Search for the cell housing the specified text and yield its [X, Y] center coordinate. 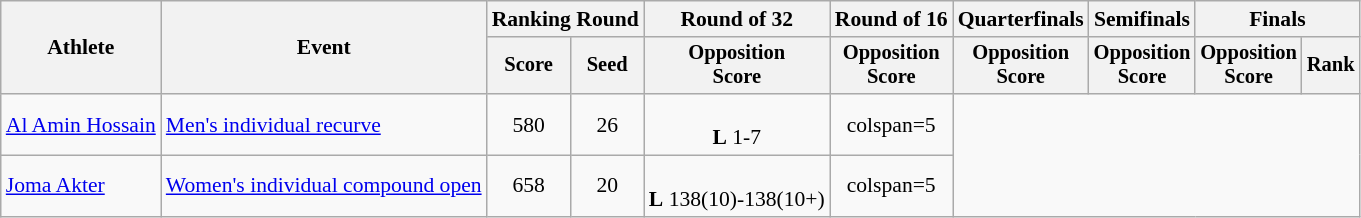
Semifinals [1142, 19]
Ranking Round [566, 19]
Athlete [81, 48]
Rank [1331, 66]
580 [529, 124]
658 [529, 186]
20 [608, 186]
26 [608, 124]
L 138(10)-138(10+) [737, 186]
Joma Akter [81, 186]
Round of 32 [737, 19]
Seed [608, 66]
Quarterfinals [1021, 19]
L 1-7 [737, 124]
Al Amin Hossain [81, 124]
Women's individual compound open [324, 186]
Event [324, 48]
Round of 16 [892, 19]
Men's individual recurve [324, 124]
Finals [1277, 19]
Score [529, 66]
